Identify which cell holds the provided text, then report its (x, y) central coordinate. 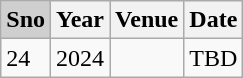
24 (26, 58)
Year (80, 20)
Venue (147, 20)
TBD (214, 58)
2024 (80, 58)
Date (214, 20)
Sno (26, 20)
